Return the (x, y) coordinate for the center point of the cell that contains the specified text.  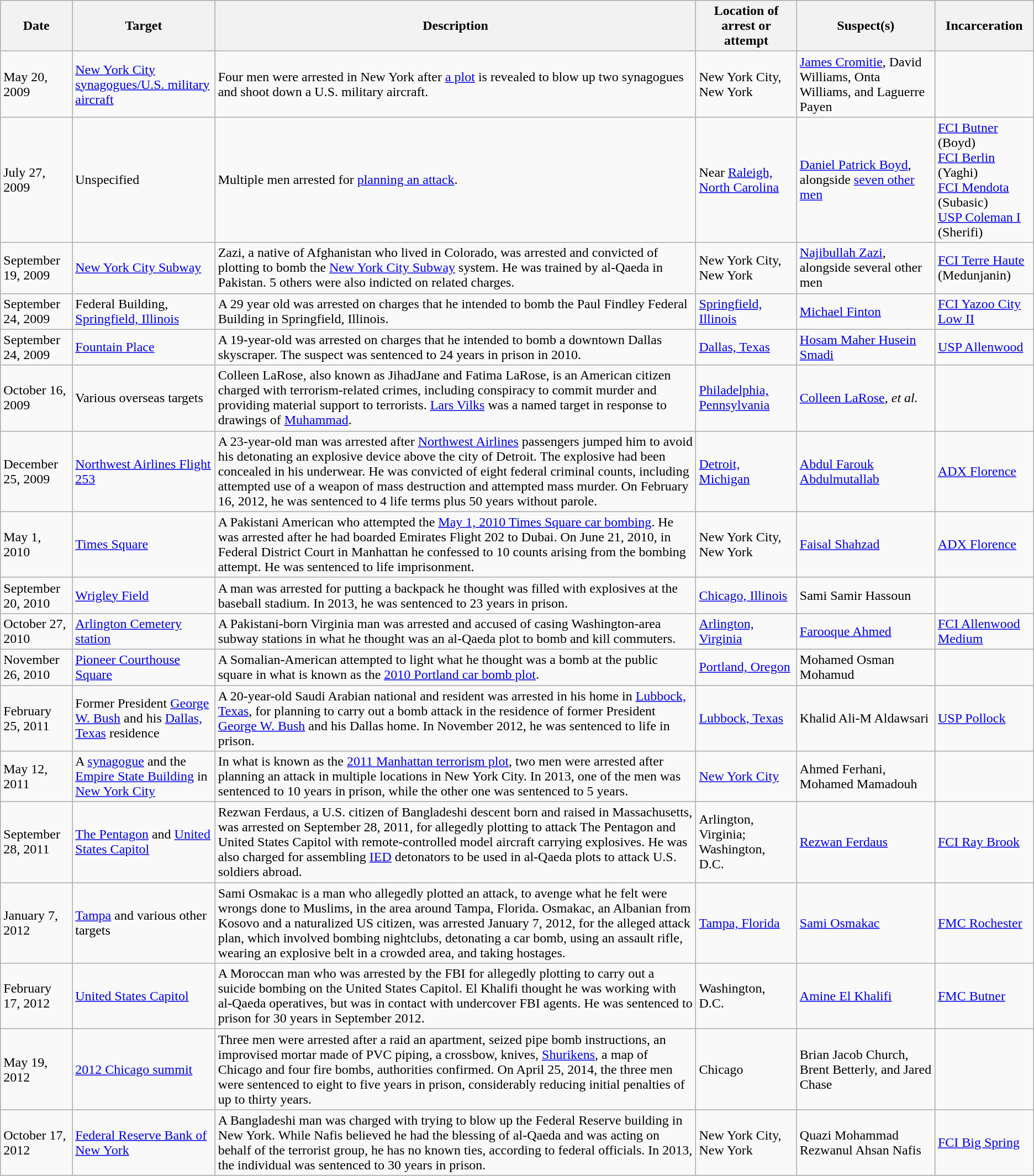
FCI Big Spring (984, 1142)
Daniel Patrick Boyd, alongside seven other men (866, 180)
Quazi Mohammad Rezwanul Ahsan Nafis (866, 1142)
Fountain Place (144, 347)
Times Square (144, 545)
Detroit, Michigan (746, 471)
Northwest Airlines Flight 253 (144, 471)
A 29 year old was arrested on charges that he intended to bomb the Paul Findley Federal Building in Springfield, Illinois. (455, 312)
FCI Terre Haute (Medunjanin) (984, 268)
February 25, 2011 (36, 718)
New York City Subway (144, 268)
January 7, 2012 (36, 923)
USP Allenwood (984, 347)
Sami Samir Hassoun (866, 595)
Tampa, Florida (746, 923)
Suspect(s) (866, 26)
USP Pollock (984, 718)
Location of arrest or attempt (746, 26)
New York City synagogues/U.S. military aircraft (144, 84)
Description (455, 26)
Dallas, Texas (746, 347)
May 19, 2012 (36, 1069)
Pioneer Courthouse Square (144, 667)
Abdul Farouk Abdulmutallab (866, 471)
September 28, 2011 (36, 842)
Arlington, Virginia; Washington, D.C. (746, 842)
United States Capitol (144, 996)
Brian Jacob Church, Brent Betterly, and Jared Chase (866, 1069)
Khalid Ali-M Aldawsari (866, 718)
Arlington, Virginia (746, 631)
A synagogue and the Empire State Building in New York City (144, 777)
October 27, 2010 (36, 631)
Federal Building, Springfield, Illinois (144, 312)
Springfield, Illinois (746, 312)
February 17, 2012 (36, 996)
Portland, Oregon (746, 667)
James Cromitie, David Williams, Onta Williams, and Laguerre Payen (866, 84)
2012 Chicago summit (144, 1069)
Michael Finton (866, 312)
Multiple men arrested for planning an attack. (455, 180)
Target (144, 26)
Unspecified (144, 180)
October 17, 2012 (36, 1142)
FMC Butner (984, 996)
Amine El Khalifi (866, 996)
November 26, 2010 (36, 667)
May 20, 2009 (36, 84)
Chicago (746, 1069)
The Pentagon and United States Capitol (144, 842)
FMC Rochester (984, 923)
Najibullah Zazi, alongside several other men (866, 268)
Former President George W. Bush and his Dallas, Texas residence (144, 718)
Rezwan Ferdaus (866, 842)
FCI Butner (Boyd)FCI Berlin (Yaghi)FCI Mendota (Subasic)USP Coleman I (Sherifi) (984, 180)
July 27, 2009 (36, 180)
Faisal Shahzad (866, 545)
Federal Reserve Bank of New York (144, 1142)
Four men were arrested in New York after a plot is revealed to blow up two synagogues and shoot down a U.S. military aircraft. (455, 84)
Incarceration (984, 26)
Mohamed Osman Mohamud (866, 667)
Tampa and various other targets (144, 923)
A Somalian-American attempted to light what he thought was a bomb at the public square in what is known as the 2010 Portland car bomb plot. (455, 667)
FCI Allenwood Medium (984, 631)
Farooque Ahmed (866, 631)
Near Raleigh, North Carolina (746, 180)
May 1, 2010 (36, 545)
FCI Yazoo City Low II (984, 312)
Ahmed Ferhani, Mohamed Mamadouh (866, 777)
Philadelphia, Pennsylvania (746, 398)
Washington, D.C. (746, 996)
FCI Ray Brook (984, 842)
September 20, 2010 (36, 595)
May 12, 2011 (36, 777)
October 16, 2009 (36, 398)
Chicago, Illinois (746, 595)
Arlington Cemetery station (144, 631)
Various overseas targets (144, 398)
Date (36, 26)
September 19, 2009 (36, 268)
Hosam Maher Husein Smadi (866, 347)
Lubbock, Texas (746, 718)
Wrigley Field (144, 595)
A 19-year-old was arrested on charges that he intended to bomb a downtown Dallas skyscraper. The suspect was sentenced to 24 years in prison in 2010. (455, 347)
December 25, 2009 (36, 471)
New York City (746, 777)
Sami Osmakac (866, 923)
Colleen LaRose, et al. (866, 398)
